Return [x, y] of the center of cell containing provided text 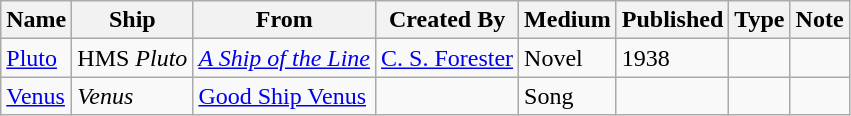
A Ship of the Line [284, 58]
1938 [672, 58]
From [284, 20]
Published [672, 20]
Good Ship Venus [284, 96]
Name [36, 20]
Novel [568, 58]
HMS Pluto [132, 58]
Type [760, 20]
Pluto [36, 58]
Note [820, 20]
C. S. Forester [448, 58]
Created By [448, 20]
Medium [568, 20]
Ship [132, 20]
Song [568, 96]
